Pinpoint the cell where the given text exists, returning its (X, Y) midpoint coordinate. 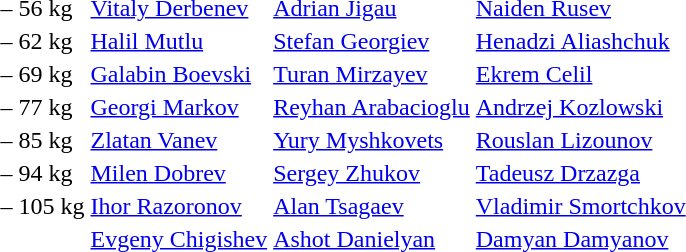
Reyhan Arabacioglu (372, 107)
Stefan Georgiev (372, 41)
Milen Dobrev (179, 173)
Georgi Markov (179, 107)
Halil Mutlu (179, 41)
Sergey Zhukov (372, 173)
Galabin Boevski (179, 74)
Ihor Razoronov (179, 206)
Turan Mirzayev (372, 74)
Yury Myshkovets (372, 140)
Zlatan Vanev (179, 140)
Alan Tsagaev (372, 206)
